Extract the (X, Y) coordinate from the center of the cell holding the provided text.  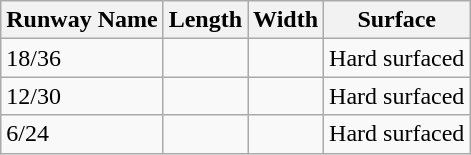
6/24 (82, 134)
Width (286, 20)
Surface (397, 20)
Runway Name (82, 20)
Length (205, 20)
12/30 (82, 96)
18/36 (82, 58)
